For the text-containing cell, return its midpoint in [X, Y] coordinate format. 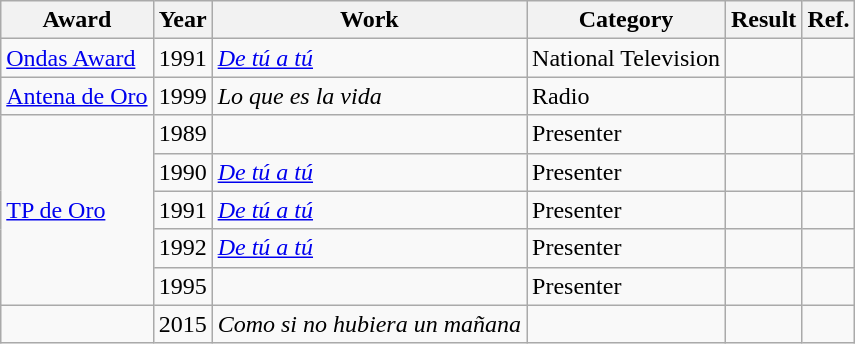
2015 [182, 324]
Ondas Award [77, 58]
1990 [182, 172]
1989 [182, 134]
Antena de Oro [77, 96]
Ref. [828, 20]
Award [77, 20]
1992 [182, 248]
Lo que es la vida [369, 96]
Result [763, 20]
1999 [182, 96]
TP de Oro [77, 210]
1995 [182, 286]
Work [369, 20]
Year [182, 20]
Como si no hubiera un mañana [369, 324]
National Television [626, 58]
Radio [626, 96]
Category [626, 20]
